Search for the cell housing the specified text and yield its (X, Y) center coordinate. 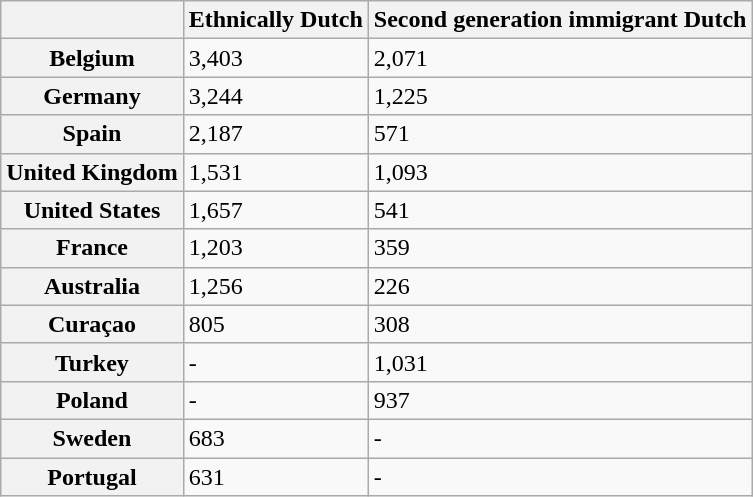
1,531 (276, 172)
France (92, 248)
226 (560, 286)
1,657 (276, 210)
1,256 (276, 286)
Second generation immigrant Dutch (560, 20)
683 (276, 438)
3,403 (276, 58)
571 (560, 134)
3,244 (276, 96)
Ethnically Dutch (276, 20)
1,093 (560, 172)
Turkey (92, 362)
359 (560, 248)
Poland (92, 400)
1,203 (276, 248)
United States (92, 210)
Belgium (92, 58)
Sweden (92, 438)
Spain (92, 134)
Curaçao (92, 324)
2,187 (276, 134)
Germany (92, 96)
1,031 (560, 362)
Portugal (92, 477)
937 (560, 400)
United Kingdom (92, 172)
631 (276, 477)
2,071 (560, 58)
Australia (92, 286)
308 (560, 324)
1,225 (560, 96)
805 (276, 324)
541 (560, 210)
